Pinpoint the cell where the given text exists, returning its (x, y) midpoint coordinate. 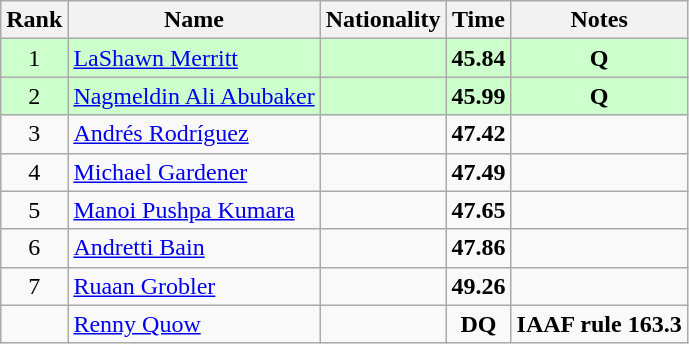
LaShawn Merritt (194, 58)
2 (34, 96)
Renny Quow (194, 324)
5 (34, 210)
3 (34, 134)
47.42 (478, 134)
Notes (599, 20)
45.84 (478, 58)
Rank (34, 20)
47.86 (478, 248)
Time (478, 20)
Name (194, 20)
Nagmeldin Ali Abubaker (194, 96)
1 (34, 58)
Manoi Pushpa Kumara (194, 210)
4 (34, 172)
Andrés Rodríguez (194, 134)
Nationality (383, 20)
6 (34, 248)
Ruaan Grobler (194, 286)
7 (34, 286)
47.65 (478, 210)
Andretti Bain (194, 248)
DQ (478, 324)
49.26 (478, 286)
Michael Gardener (194, 172)
45.99 (478, 96)
IAAF rule 163.3 (599, 324)
47.49 (478, 172)
